Extract the [X, Y] coordinate from the center of the cell holding the provided text.  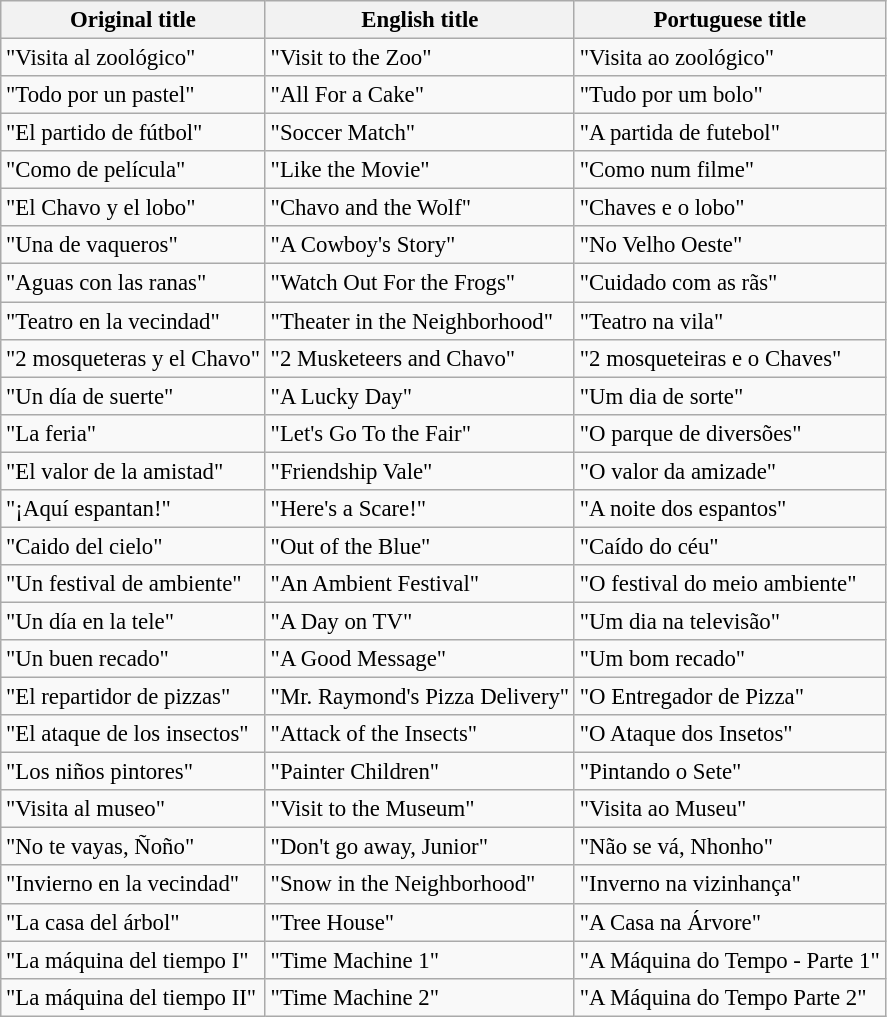
"Don't go away, Junior" [420, 847]
"Attack of the Insects" [420, 734]
"A Good Message" [420, 659]
"El Chavo y el lobo" [134, 208]
"A Casa na Árvore" [730, 922]
"Snow in the Neighborhood" [420, 885]
"No te vayas, Ñoño" [134, 847]
"Un día de suerte" [134, 396]
English title [420, 20]
"Tree House" [420, 922]
"Visita al museo" [134, 809]
"Inverno na vizinhança" [730, 885]
"Aguas con las ranas" [134, 283]
"Todo por un pastel" [134, 95]
"Cuidado com as rãs" [730, 283]
"Um dia na televisão" [730, 621]
"La casa del árbol" [134, 922]
"Como de película" [134, 170]
"Um bom recado" [730, 659]
"¡Aquí espantan!" [134, 509]
"All For a Cake" [420, 95]
"Like the Movie" [420, 170]
"A Máquina do Tempo Parte 2" [730, 997]
"2 Musketeers and Chavo" [420, 358]
"Out of the Blue" [420, 546]
"O valor da amizade" [730, 471]
"Theater in the Neighborhood" [420, 321]
"Time Machine 2" [420, 997]
"O Ataque dos Insetos" [730, 734]
"Visita ao zoológico" [730, 58]
"Chaves e o lobo" [730, 208]
"El repartidor de pizzas" [134, 697]
"Invierno en la vecindad" [134, 885]
"A Máquina do Tempo - Parte 1" [730, 960]
"O parque de diversões" [730, 433]
"Tudo por um bolo" [730, 95]
"Teatro na vila" [730, 321]
"Un festival de ambiente" [134, 584]
"Los niños pintores" [134, 772]
"Visit to the Museum" [420, 809]
"Um dia de sorte" [730, 396]
"Caído do céu" [730, 546]
"Here's a Scare!" [420, 509]
"Pintando o Sete" [730, 772]
"El ataque de los insectos" [134, 734]
"O Entregador de Pizza" [730, 697]
"An Ambient Festival" [420, 584]
"A Cowboy's Story" [420, 245]
"La máquina del tiempo I" [134, 960]
"Friendship Vale" [420, 471]
"Painter Children" [420, 772]
"Chavo and the Wolf" [420, 208]
"Caido del cielo" [134, 546]
"La máquina del tiempo II" [134, 997]
"A Day on TV" [420, 621]
"Un día en la tele" [134, 621]
"El valor de la amistad" [134, 471]
"2 mosqueteras y el Chavo" [134, 358]
"La feria" [134, 433]
"2 mosqueteiras e o Chaves" [730, 358]
"Time Machine 1" [420, 960]
"A partida de futebol" [730, 133]
"A noite dos espantos" [730, 509]
Portuguese title [730, 20]
"No Velho Oeste" [730, 245]
"Teatro en la vecindad" [134, 321]
"El partido de fútbol" [134, 133]
"O festival do meio ambiente" [730, 584]
"Mr. Raymond's Pizza Delivery" [420, 697]
"A Lucky Day" [420, 396]
"Não se vá, Nhonho" [730, 847]
"Como num filme" [730, 170]
Original title [134, 20]
"Una de vaqueros" [134, 245]
"Visit to the Zoo" [420, 58]
"Visita al zoológico" [134, 58]
"Visita ao Museu" [730, 809]
"Watch Out For the Frogs" [420, 283]
"Un buen recado" [134, 659]
"Soccer Match" [420, 133]
"Let's Go To the Fair" [420, 433]
